Capture the cell that displays the provided text and extract its (x, y) central coordinate. 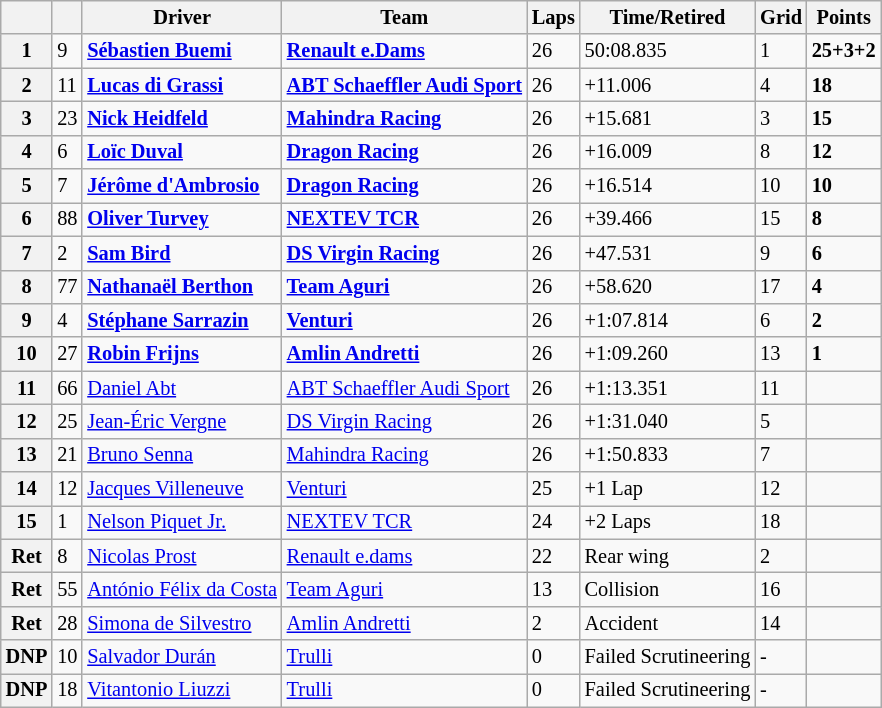
Jacques Villeneuve (182, 489)
Accident (668, 623)
+16.009 (668, 152)
Lucas di Grassi (182, 85)
+11.006 (668, 85)
Time/Retired (668, 17)
+1:09.260 (668, 354)
+2 Laps (668, 522)
+1:50.833 (668, 455)
50:08.835 (668, 51)
Daniel Abt (182, 388)
55 (67, 589)
77 (67, 287)
Jérôme d'Ambrosio (182, 186)
+39.466 (668, 219)
Nick Heidfeld (182, 118)
+16.514 (668, 186)
Rear wing (668, 556)
Nathanaël Berthon (182, 287)
+47.531 (668, 253)
António Félix da Costa (182, 589)
16 (781, 589)
17 (781, 287)
+15.681 (668, 118)
Jean-Éric Vergne (182, 421)
Robin Frijns (182, 354)
Sam Bird (182, 253)
Oliver Turvey (182, 219)
+1 Lap (668, 489)
24 (554, 522)
Grid (781, 17)
Nicolas Prost (182, 556)
23 (67, 118)
Stéphane Sarrazin (182, 320)
25+3+2 (844, 51)
+1:31.040 (668, 421)
Simona de Silvestro (182, 623)
Driver (182, 17)
66 (67, 388)
Salvador Durán (182, 657)
28 (67, 623)
Loïc Duval (182, 152)
+58.620 (668, 287)
Renault e.Dams (404, 51)
21 (67, 455)
Collision (668, 589)
Sébastien Buemi (182, 51)
Team (404, 17)
+1:07.814 (668, 320)
Vitantonio Liuzzi (182, 690)
Laps (554, 17)
22 (554, 556)
27 (67, 354)
Bruno Senna (182, 455)
Points (844, 17)
Renault e.dams (404, 556)
Nelson Piquet Jr. (182, 522)
88 (67, 219)
+1:13.351 (668, 388)
